Detect which cell encompasses the target text, then output its (X, Y) center coordinate. 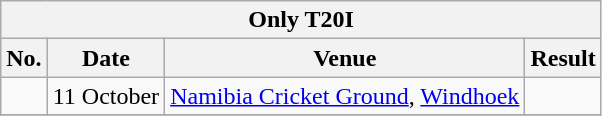
Result (563, 58)
11 October (106, 96)
Date (106, 58)
No. (24, 58)
Only T20I (302, 20)
Namibia Cricket Ground, Windhoek (345, 96)
Venue (345, 58)
